Detect which cell encompasses the target text, then output its [X, Y] center coordinate. 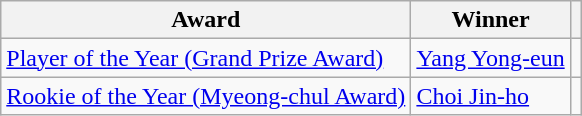
Winner [490, 20]
Rookie of the Year (Myeong-chul Award) [206, 96]
Choi Jin-ho [490, 96]
Award [206, 20]
Yang Yong-eun [490, 58]
Player of the Year (Grand Prize Award) [206, 58]
